Identify which cell holds the provided text, then report its [X, Y] central coordinate. 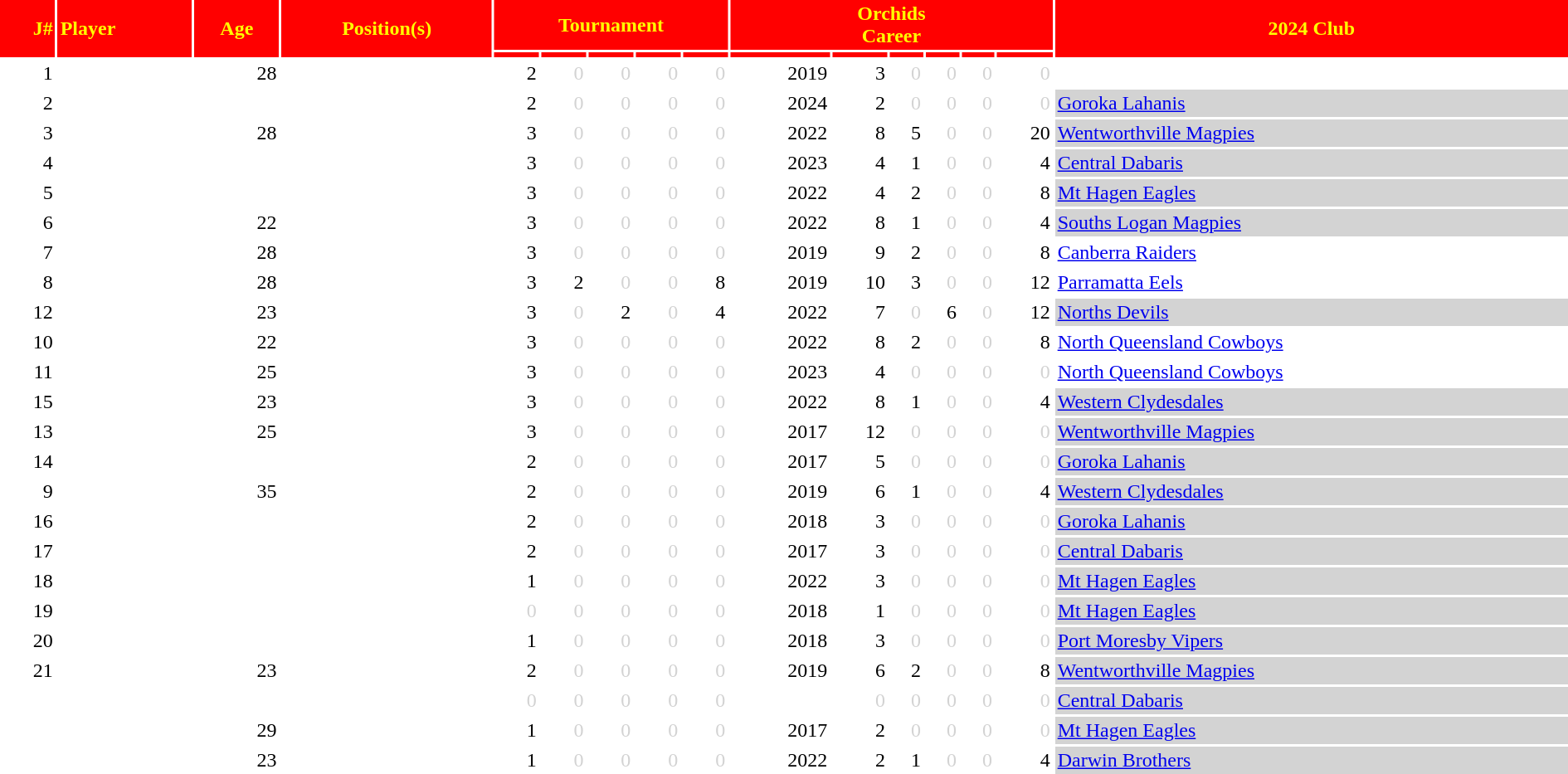
Tournament [611, 25]
16 [28, 521]
Darwin Brothers [1312, 760]
19 [28, 611]
18 [28, 581]
29 [236, 730]
Player [124, 28]
2024 Club [1312, 28]
21 [28, 670]
Souths Logan Magpies [1312, 222]
15 [28, 402]
Canberra Raiders [1312, 252]
13 [28, 431]
35 [236, 491]
Position(s) [387, 28]
J# [28, 28]
2024 [780, 103]
Norths Devils [1312, 312]
Orchids Career [891, 25]
Age [236, 28]
Parramatta Eels [1312, 282]
11 [28, 372]
Port Moresby Vipers [1312, 640]
14 [28, 461]
17 [28, 551]
